From the cell containing the given text, extract its center point as (x, y) coordinate. 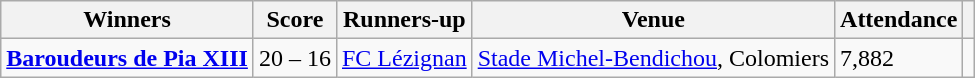
FC Lézignan (404, 58)
7,882 (899, 58)
Score (294, 20)
Runners-up (404, 20)
Baroudeurs de Pia XIII (128, 58)
Winners (128, 20)
Venue (653, 20)
Stade Michel-Bendichou, Colomiers (653, 58)
Attendance (899, 20)
20 – 16 (294, 58)
